Output the [X, Y] coordinate of the center of the cell containing the given text.  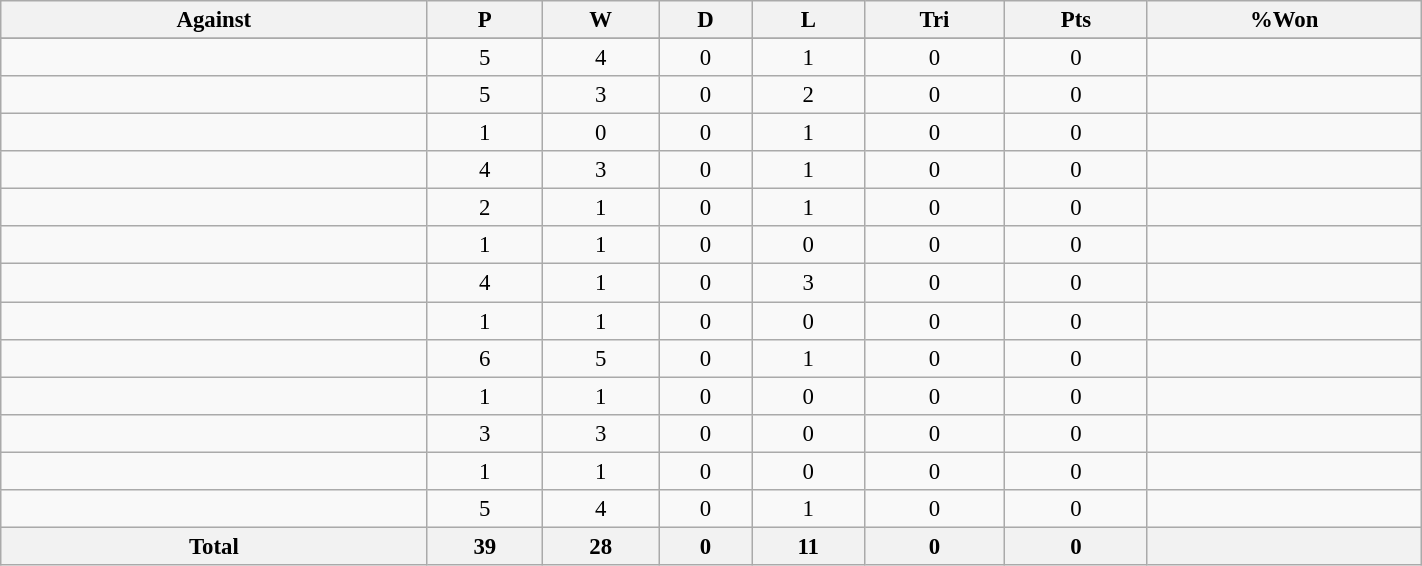
D [706, 20]
P [485, 20]
39 [485, 546]
L [808, 20]
%Won [1284, 20]
Tri [934, 20]
Pts [1076, 20]
11 [808, 546]
W [601, 20]
Against [214, 20]
28 [601, 546]
Total [214, 546]
6 [485, 358]
